Locate the cell with the specified text and output its (x, y) center coordinate. 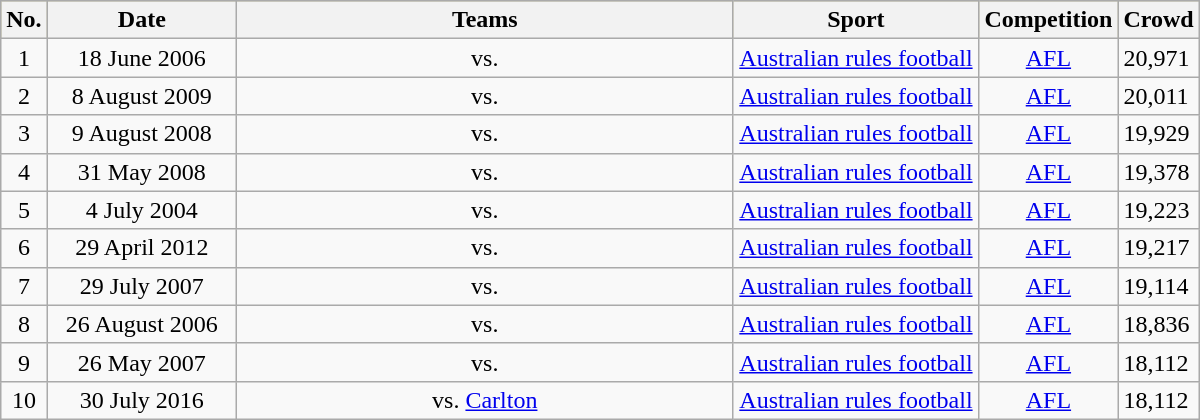
20,971 (1158, 58)
4 July 2004 (142, 210)
10 (24, 400)
Competition (1048, 20)
vs. Carlton (484, 400)
Teams (484, 20)
19,114 (1158, 286)
26 May 2007 (142, 362)
1 (24, 58)
9 (24, 362)
18 June 2006 (142, 58)
29 April 2012 (142, 248)
19,378 (1158, 172)
4 (24, 172)
19,929 (1158, 134)
5 (24, 210)
Crowd (1158, 20)
18,836 (1158, 324)
19,217 (1158, 248)
3 (24, 134)
26 August 2006 (142, 324)
19,223 (1158, 210)
20,011 (1158, 96)
7 (24, 286)
31 May 2008 (142, 172)
Date (142, 20)
8 August 2009 (142, 96)
Sport (856, 20)
9 August 2008 (142, 134)
2 (24, 96)
6 (24, 248)
8 (24, 324)
30 July 2016 (142, 400)
No. (24, 20)
29 July 2007 (142, 286)
